Capture the cell that displays the provided text and extract its (X, Y) central coordinate. 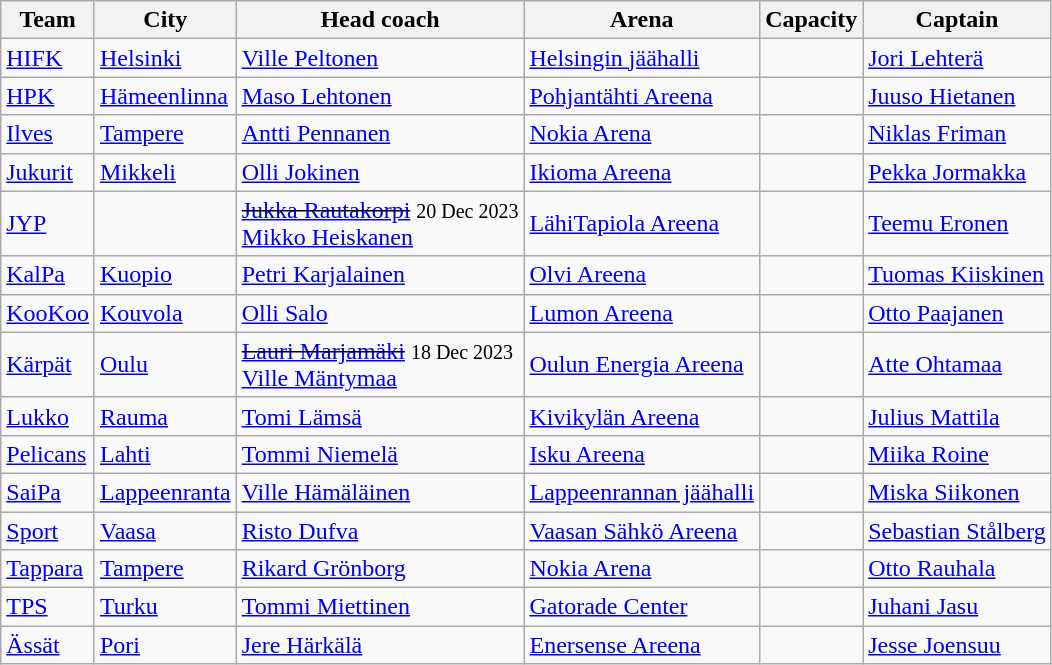
TPS (48, 607)
Maso Lehtonen (380, 96)
HIFK (48, 58)
Turku (165, 607)
Ville Hämäläinen (380, 492)
Pohjantähti Areena (642, 96)
Tomi Lämsä (380, 416)
Teemu Eronen (958, 224)
Miska Siikonen (958, 492)
Atte Ohtamaa (958, 364)
KalPa (48, 275)
LähiTapiola Areena (642, 224)
Sebastian Stålberg (958, 531)
Lukko (48, 416)
Petri Karjalainen (380, 275)
Rikard Grönborg (380, 569)
Jukurit (48, 172)
Lahti (165, 454)
Hämeenlinna (165, 96)
Ville Peltonen (380, 58)
Enersense Areena (642, 645)
Rauma (165, 416)
Jukka Rautakorpi 20 Dec 2023Mikko Heiskanen (380, 224)
Olvi Areena (642, 275)
HPK (48, 96)
Julius Mattila (958, 416)
KooKoo (48, 313)
Capacity (812, 20)
Mikkeli (165, 172)
Tommi Niemelä (380, 454)
Pelicans (48, 454)
Helsinki (165, 58)
Antti Pennanen (380, 134)
Lauri Marjamäki 18 Dec 2023Ville Mäntymaa (380, 364)
Lumon Areena (642, 313)
Isku Areena (642, 454)
JYP (48, 224)
City (165, 20)
Miika Roine (958, 454)
Team (48, 20)
Kärpät (48, 364)
Oulu (165, 364)
Tuomas Kiiskinen (958, 275)
Ilves (48, 134)
Risto Dufva (380, 531)
Ikioma Areena (642, 172)
Juhani Jasu (958, 607)
Vaasan Sähkö Areena (642, 531)
Head coach (380, 20)
Vaasa (165, 531)
Captain (958, 20)
Otto Rauhala (958, 569)
Kuopio (165, 275)
Jere Härkälä (380, 645)
Sport (48, 531)
Ässät (48, 645)
Lappeenrannan jäähalli (642, 492)
Jesse Joensuu (958, 645)
Kouvola (165, 313)
Helsingin jäähalli (642, 58)
Jori Lehterä (958, 58)
Pekka Jormakka (958, 172)
Juuso Hietanen (958, 96)
Olli Jokinen (380, 172)
Lappeenranta (165, 492)
Tommi Miettinen (380, 607)
Otto Paajanen (958, 313)
Olli Salo (380, 313)
Niklas Friman (958, 134)
Kivikylän Areena (642, 416)
Oulun Energia Areena (642, 364)
Gatorade Center (642, 607)
Arena (642, 20)
Tappara (48, 569)
Pori (165, 645)
SaiPa (48, 492)
